Provide the [x, y] coordinate of the cell's center where the given text is located.  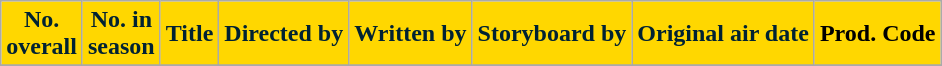
Directed by [284, 34]
Storyboard by [552, 34]
No.overall [42, 34]
Prod. Code [878, 34]
No. inseason [121, 34]
Original air date [724, 34]
Title [190, 34]
Written by [410, 34]
